Locate the cell with the specified text and output its [x, y] center coordinate. 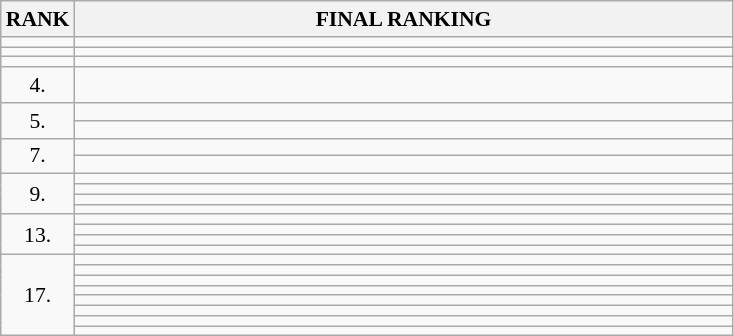
9. [38, 194]
17. [38, 296]
FINAL RANKING [403, 19]
5. [38, 121]
13. [38, 235]
RANK [38, 19]
7. [38, 156]
4. [38, 85]
